Determine the [x, y] coordinate at the center of the cell enclosing the given text.  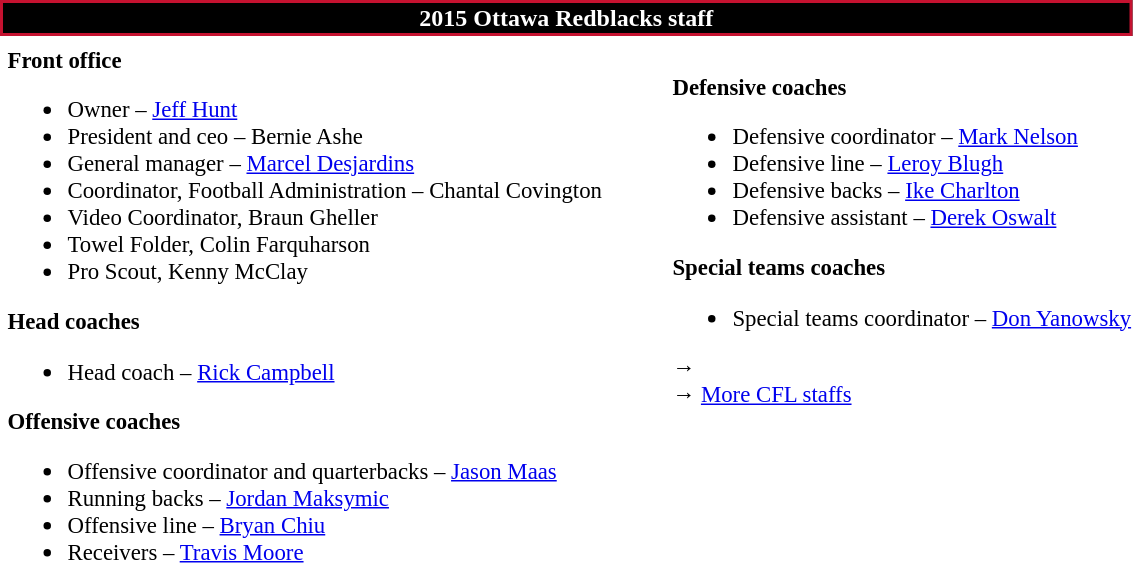
2015 Ottawa Redblacks staff [566, 18]
